Determine the (x, y) coordinate at the center of the cell enclosing the given text.  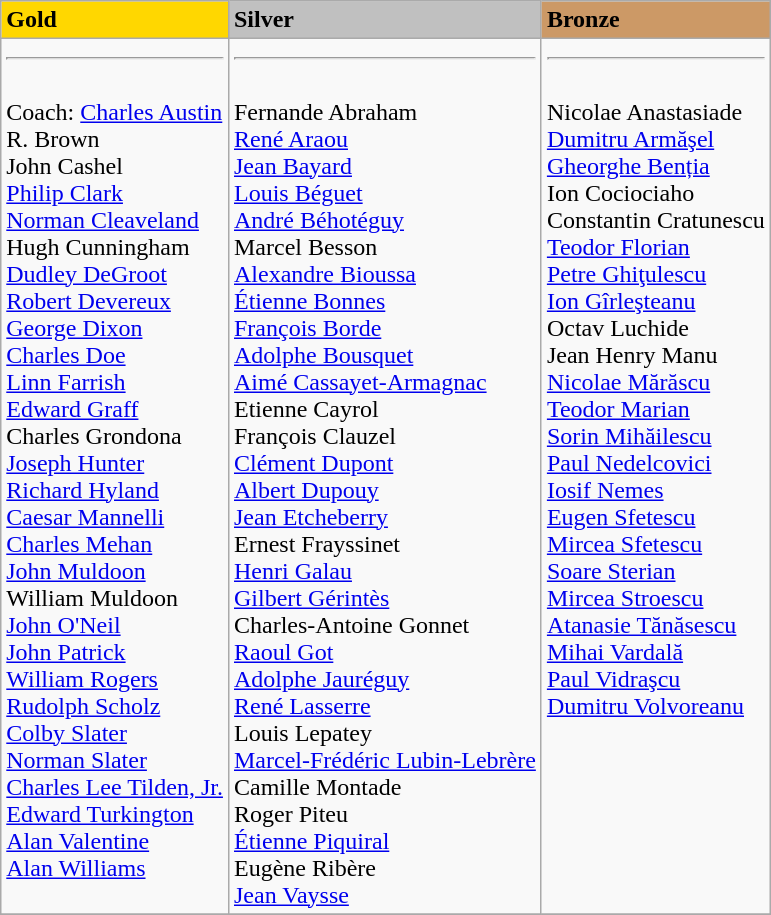
Gold (115, 20)
Silver (384, 20)
Bronze (656, 20)
